Pinpoint the cell where the given text exists, returning its [X, Y] midpoint coordinate. 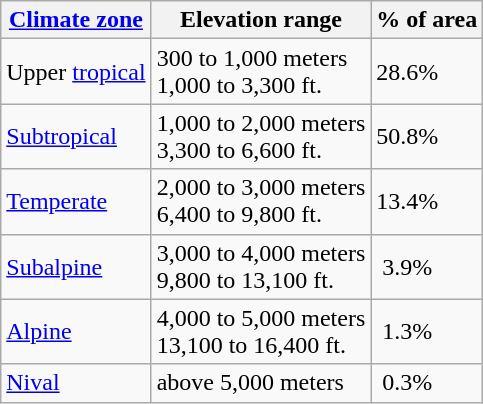
Elevation range [261, 20]
0.3% [427, 383]
1.3% [427, 332]
1,000 to 2,000 meters3,300 to 6,600 ft. [261, 136]
3,000 to 4,000 meters9,800 to 13,100 ft. [261, 266]
300 to 1,000 meters1,000 to 3,300 ft. [261, 72]
above 5,000 meters [261, 383]
13.4% [427, 202]
Alpine [76, 332]
2,000 to 3,000 meters6,400 to 9,800 ft. [261, 202]
Upper tropical [76, 72]
Climate zone [76, 20]
Subalpine [76, 266]
28.6% [427, 72]
3.9% [427, 266]
Nival [76, 383]
50.8% [427, 136]
Subtropical [76, 136]
4,000 to 5,000 meters13,100 to 16,400 ft. [261, 332]
% of area [427, 20]
Temperate [76, 202]
